Detect which cell encompasses the target text, then output its (X, Y) center coordinate. 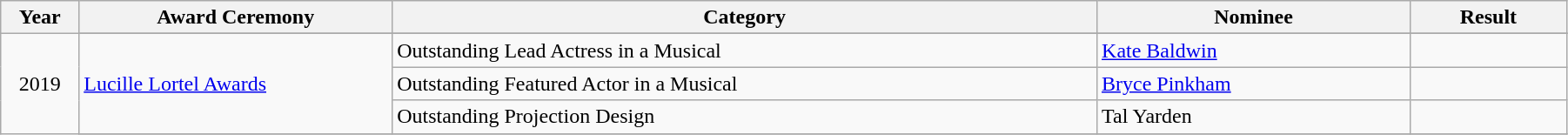
Outstanding Lead Actress in a Musical (745, 51)
Category (745, 17)
Outstanding Projection Design (745, 117)
Nominee (1254, 17)
2019 (40, 84)
Result (1488, 17)
Outstanding Featured Actor in a Musical (745, 84)
Year (40, 17)
Tal Yarden (1254, 117)
Kate Baldwin (1254, 51)
Lucille Lortel Awards (236, 84)
Bryce Pinkham (1254, 84)
Award Ceremony (236, 17)
